Search for the cell housing the specified text and yield its (x, y) center coordinate. 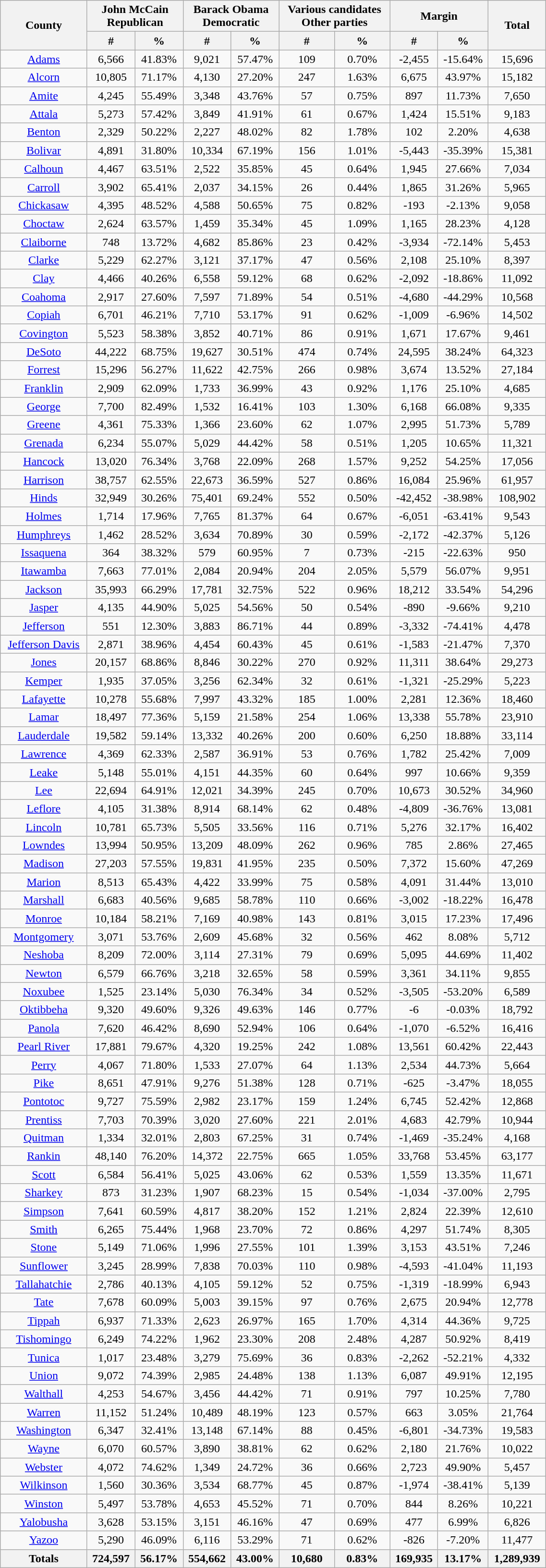
10,944 (517, 1120)
7,169 (207, 919)
665 (306, 1156)
-37.00% (463, 1193)
15 (306, 1193)
Jefferson (44, 626)
13,081 (517, 808)
Lauderdale (44, 735)
91 (306, 315)
1,459 (207, 223)
1,968 (207, 1229)
101 (306, 1248)
2,329 (111, 132)
38.24% (463, 352)
44.90% (159, 608)
-1,583 (414, 644)
36.59% (255, 479)
43 (306, 388)
Holmes (44, 516)
1.78% (362, 132)
2,037 (207, 187)
0.89% (362, 626)
Wayne (44, 1449)
48.02% (255, 132)
1,782 (414, 754)
2,795 (517, 1193)
1,865 (414, 187)
1.07% (362, 425)
Leake (44, 772)
0.57% (362, 1412)
22,694 (111, 790)
-18.86% (463, 279)
3,628 (111, 1522)
9,335 (517, 406)
Lowndes (44, 845)
-25.29% (463, 681)
Coahoma (44, 297)
27,203 (111, 864)
7,710 (207, 315)
15,182 (517, 77)
28.23% (463, 223)
54,296 (517, 589)
4,332 (517, 1357)
4,361 (111, 425)
53.17% (255, 315)
48.09% (255, 845)
5,159 (207, 717)
Yazoo (44, 1540)
12,610 (517, 1211)
7,703 (111, 1120)
Union (44, 1375)
247 (306, 77)
9,252 (414, 461)
-74.41% (463, 626)
31.38% (159, 808)
53 (306, 754)
4,588 (207, 205)
-44.29% (463, 297)
38,757 (111, 479)
0.48% (362, 808)
26 (306, 187)
Grenada (44, 443)
23.70% (255, 1229)
1,176 (414, 388)
266 (306, 370)
6,745 (414, 1101)
364 (111, 553)
7,700 (111, 406)
72 (306, 1229)
86.71% (255, 626)
4,683 (414, 1120)
17,881 (111, 1046)
Lawrence (44, 754)
22,673 (207, 479)
-2,092 (414, 279)
Issaquena (44, 553)
13,148 (207, 1431)
0.81% (362, 919)
1.21% (362, 1211)
4,320 (207, 1046)
71.89% (255, 297)
2.01% (362, 1120)
4,638 (517, 132)
60.57% (159, 1449)
1.01% (362, 150)
663 (414, 1412)
6,070 (111, 1449)
-3.47% (463, 1083)
6,234 (111, 443)
477 (414, 1522)
9,072 (111, 1375)
6.99% (463, 1522)
-72.14% (463, 242)
797 (414, 1394)
1,733 (207, 388)
109 (306, 59)
3,361 (414, 973)
44.73% (463, 1065)
49.91% (463, 1375)
60 (306, 772)
-625 (414, 1083)
6,249 (111, 1339)
Newton (44, 973)
5,664 (517, 1065)
6,937 (111, 1321)
7 (306, 553)
1,205 (414, 443)
22.09% (255, 461)
25.96% (463, 479)
66.76% (159, 973)
17.67% (463, 333)
102 (414, 132)
Noxubee (44, 992)
208 (306, 1339)
7,372 (414, 864)
9,210 (517, 608)
6,566 (111, 59)
1,559 (414, 1175)
71.33% (159, 1321)
75.69% (255, 1357)
-1,009 (414, 315)
1,349 (207, 1467)
-6.52% (463, 1028)
32.65% (255, 973)
6,087 (414, 1375)
Covington (44, 333)
5,276 (414, 827)
58.38% (159, 333)
68.23% (255, 1193)
2,995 (414, 425)
60.43% (255, 644)
1.63% (362, 77)
2,522 (207, 169)
5,149 (111, 1248)
37.17% (255, 260)
53.76% (159, 937)
11,671 (517, 1175)
7,641 (111, 1211)
43.32% (255, 699)
997 (414, 772)
1,366 (207, 425)
7,620 (111, 1028)
Walthall (44, 1394)
16,084 (414, 479)
2,985 (207, 1375)
10,278 (111, 699)
Neshoba (44, 955)
3,020 (207, 1120)
3,456 (207, 1394)
Marshall (44, 900)
11,402 (517, 955)
1.39% (362, 1248)
52.94% (255, 1028)
6,579 (111, 973)
5,223 (517, 681)
32.17% (463, 827)
116 (306, 827)
474 (306, 352)
2,623 (207, 1321)
21.58% (255, 717)
Adams (44, 59)
68.86% (159, 662)
Stone (44, 1248)
22.75% (255, 1156)
146 (306, 1010)
2.20% (463, 132)
785 (414, 845)
9,320 (111, 1010)
50.92% (463, 1339)
551 (111, 626)
159 (306, 1101)
61,957 (517, 479)
4,253 (111, 1394)
62.33% (159, 754)
30.36% (159, 1485)
24,595 (414, 352)
2,982 (207, 1101)
53.29% (255, 1540)
Carroll (44, 187)
5,290 (111, 1540)
2.86% (463, 845)
33.54% (463, 589)
270 (306, 662)
40.71% (255, 333)
79 (306, 955)
74.62% (159, 1467)
-1,034 (414, 1193)
9,021 (207, 59)
57 (306, 96)
4,314 (414, 1321)
Scott (44, 1175)
17,781 (207, 589)
53.15% (159, 1522)
John McCainRepublican (135, 16)
3,768 (207, 461)
-2,262 (414, 1357)
34.39% (255, 790)
2,803 (207, 1138)
5,579 (414, 571)
-2.13% (463, 205)
97 (306, 1302)
1.05% (362, 1156)
55.49% (159, 96)
Jackson (44, 589)
10,680 (306, 1558)
221 (306, 1120)
Hancock (44, 461)
6,826 (517, 1522)
7,663 (111, 571)
48.52% (159, 205)
-34.73% (463, 1431)
57.42% (159, 114)
8,690 (207, 1028)
68.75% (159, 352)
38.64% (463, 662)
64.91% (159, 790)
-22.63% (463, 553)
13.17% (463, 1558)
8,513 (111, 882)
25.42% (463, 754)
-193 (414, 205)
60.42% (463, 1046)
15.51% (463, 114)
-42,452 (414, 498)
44,222 (111, 352)
34.11% (463, 973)
17,056 (517, 461)
Tallahatchie (44, 1284)
-18.99% (463, 1284)
66.08% (463, 406)
-6 (414, 1010)
11,193 (517, 1266)
13.72% (159, 242)
-52.21% (463, 1357)
Chickasaw (44, 205)
69.24% (255, 498)
21.76% (463, 1449)
4,135 (111, 608)
Madison (44, 864)
Itawamba (44, 571)
8,651 (111, 1083)
1,462 (111, 535)
2,909 (111, 388)
5,505 (207, 827)
57.47% (255, 59)
123 (306, 1412)
Simpson (44, 1211)
Totals (44, 1558)
35.34% (255, 223)
0.77% (362, 1010)
46.16% (255, 1522)
1,334 (111, 1138)
14,372 (207, 1156)
7,370 (517, 644)
15,381 (517, 150)
10,489 (207, 1412)
Rankin (44, 1156)
12,195 (517, 1375)
2.05% (362, 571)
10,334 (207, 150)
5,497 (111, 1504)
138 (306, 1375)
51.74% (463, 1229)
200 (306, 735)
9,058 (517, 205)
5,453 (517, 242)
48,140 (111, 1156)
4,128 (517, 223)
10.65% (463, 443)
62.34% (255, 681)
-6,801 (414, 1431)
0.45% (362, 1431)
2,180 (414, 1449)
Pearl River (44, 1046)
3,153 (414, 1248)
18,212 (414, 589)
7,780 (517, 1394)
13,020 (111, 461)
82 (306, 132)
-1,469 (414, 1138)
Calhoun (44, 169)
13,561 (414, 1046)
81.37% (255, 516)
262 (306, 845)
70.03% (255, 1266)
71.17% (159, 77)
40.13% (159, 1284)
35,993 (111, 589)
51.38% (255, 1083)
2,871 (111, 644)
4,151 (207, 772)
30.22% (255, 662)
18,792 (517, 1010)
844 (414, 1504)
24.72% (255, 1467)
40.56% (159, 900)
-41.04% (463, 1266)
5,139 (517, 1485)
31 (306, 1138)
4,467 (111, 169)
9,543 (517, 516)
1.70% (362, 1321)
108,902 (517, 498)
579 (207, 553)
76.20% (159, 1156)
2,281 (414, 699)
Franklin (44, 388)
0.42% (362, 242)
George (44, 406)
49.60% (159, 1010)
10,781 (111, 827)
30.51% (255, 352)
65.43% (159, 882)
7,838 (207, 1266)
Humphreys (44, 535)
10,221 (517, 1504)
11,152 (111, 1412)
74.22% (159, 1339)
19,831 (207, 864)
1.09% (362, 223)
3,015 (414, 919)
8.08% (463, 937)
Pike (44, 1083)
41.83% (159, 59)
64,323 (517, 352)
67.19% (255, 150)
Warren (44, 1412)
1,525 (111, 992)
10.66% (463, 772)
10,184 (111, 919)
11,477 (517, 1540)
2.48% (362, 1339)
-3,002 (414, 900)
3,849 (207, 114)
1,289,939 (517, 1558)
6,347 (111, 1431)
10.25% (463, 1394)
1.08% (362, 1046)
5,229 (111, 260)
-1,070 (414, 1028)
15,296 (111, 370)
38.96% (159, 644)
Alcorn (44, 77)
30 (306, 535)
Clarke (44, 260)
6,683 (111, 900)
1,962 (207, 1339)
-21.47% (463, 644)
-63.41% (463, 516)
4,817 (207, 1211)
Wilkinson (44, 1485)
9,183 (517, 114)
62.55% (159, 479)
11.73% (463, 96)
1,935 (111, 681)
Lincoln (44, 827)
6,701 (111, 315)
44.35% (255, 772)
Margin (439, 16)
67.25% (255, 1138)
724,597 (111, 1558)
0.73% (362, 553)
28.52% (159, 535)
Winston (44, 1504)
18,055 (517, 1083)
4,478 (517, 626)
2,917 (111, 297)
Attala (44, 114)
Forrest (44, 370)
-42.37% (463, 535)
1,424 (414, 114)
-1,321 (414, 681)
58.21% (159, 919)
Tippah (44, 1321)
7,034 (517, 169)
4,422 (207, 882)
66.29% (159, 589)
3,902 (111, 187)
38.32% (159, 553)
46.21% (159, 315)
3,674 (414, 370)
44.69% (463, 955)
-2,455 (414, 59)
5,030 (207, 992)
-38.41% (463, 1485)
Lamar (44, 717)
Montgomery (44, 937)
128 (306, 1083)
45.52% (255, 1504)
6,558 (207, 279)
62.27% (159, 260)
43.00% (255, 1558)
-5,443 (414, 150)
4,653 (207, 1504)
13,338 (414, 717)
27.31% (255, 955)
50.95% (159, 845)
53.45% (463, 1156)
16.41% (255, 406)
15.60% (463, 864)
16,416 (517, 1028)
4,287 (414, 1339)
55.01% (159, 772)
Hinds (44, 498)
50.65% (255, 205)
3,534 (207, 1485)
58.78% (255, 900)
86 (306, 333)
3,883 (207, 626)
Panola (44, 1028)
68.14% (255, 808)
30.26% (159, 498)
-2,172 (414, 535)
31.44% (463, 882)
54.67% (159, 1394)
12.36% (463, 699)
43.51% (463, 1248)
23.30% (255, 1339)
27,184 (517, 370)
29,273 (517, 662)
Smith (44, 1229)
County (44, 25)
43.06% (255, 1175)
18,497 (111, 717)
2,624 (111, 223)
245 (306, 790)
7,246 (517, 1248)
32.01% (159, 1138)
23,910 (517, 717)
19.25% (255, 1046)
75.59% (159, 1101)
Leflore (44, 808)
143 (306, 919)
522 (306, 589)
42.75% (255, 370)
2,675 (414, 1302)
Jefferson Davis (44, 644)
75.33% (159, 425)
-3,332 (414, 626)
1,996 (207, 1248)
7,597 (207, 297)
748 (111, 242)
60.59% (159, 1211)
56.41% (159, 1175)
6,116 (207, 1540)
1,533 (207, 1065)
Prentiss (44, 1120)
45.68% (255, 937)
2,587 (207, 754)
23.48% (159, 1357)
70.39% (159, 1120)
204 (306, 571)
19,582 (111, 735)
5,095 (414, 955)
268 (306, 461)
9,685 (207, 900)
44.36% (463, 1321)
13,332 (207, 735)
Lafayette (44, 699)
-9.66% (463, 608)
33.56% (255, 827)
9,359 (517, 772)
37.05% (159, 681)
4,466 (111, 279)
4,369 (111, 754)
1,165 (414, 223)
254 (306, 717)
1,560 (111, 1485)
Harrison (44, 479)
8,846 (207, 662)
33,768 (414, 1156)
22.39% (463, 1211)
7,009 (517, 754)
-4,680 (414, 297)
63.51% (159, 169)
4,245 (111, 96)
-3,934 (414, 242)
57.55% (159, 864)
-18.22% (463, 900)
72.00% (159, 955)
31.23% (159, 1193)
63.57% (159, 223)
59.14% (159, 735)
3,071 (111, 937)
33,114 (517, 735)
56.07% (463, 571)
2,786 (111, 1284)
1,945 (414, 169)
77.01% (159, 571)
4,395 (111, 205)
15,696 (517, 59)
DeSoto (44, 352)
11,092 (517, 279)
54 (306, 297)
5,523 (111, 333)
32.41% (159, 1431)
10,805 (111, 77)
Bolivar (44, 150)
5,712 (517, 937)
54.56% (255, 608)
Oktibbeha (44, 1010)
8,305 (517, 1229)
18,460 (517, 699)
4,685 (517, 388)
Sharkey (44, 1193)
-4,593 (414, 1266)
-0.03% (463, 1010)
23.60% (255, 425)
897 (414, 96)
Quitman (44, 1138)
3,634 (207, 535)
85.86% (255, 242)
Yalobusha (44, 1522)
38.81% (255, 1449)
70.89% (255, 535)
0.44% (362, 187)
Pontotoc (44, 1101)
3,256 (207, 681)
-1,974 (414, 1485)
873 (111, 1193)
554,662 (207, 1558)
40.98% (255, 919)
3,348 (207, 96)
-1,319 (414, 1284)
169,935 (414, 1558)
53.78% (159, 1504)
16,478 (517, 900)
527 (306, 479)
18.88% (463, 735)
-38.98% (463, 498)
55.68% (159, 699)
0.52% (362, 992)
9,326 (207, 1010)
5,148 (111, 772)
-53.20% (463, 992)
61 (306, 114)
46.42% (159, 1028)
1.24% (362, 1101)
-35.39% (463, 150)
Benton (44, 132)
23.14% (159, 992)
1.06% (362, 717)
68.77% (255, 1485)
32,949 (111, 498)
1,532 (207, 406)
-35.24% (463, 1138)
88 (306, 1431)
3,245 (111, 1266)
Webster (44, 1467)
56.27% (159, 370)
63,177 (517, 1156)
4,682 (207, 242)
33.99% (255, 882)
0.58% (362, 882)
56.17% (159, 1558)
Clay (44, 279)
39.15% (255, 1302)
43.97% (463, 77)
55.07% (159, 443)
2,108 (414, 260)
Tunica (44, 1357)
1,714 (111, 516)
42.79% (463, 1120)
0.82% (362, 205)
9,727 (111, 1101)
8,914 (207, 808)
82.49% (159, 406)
67.14% (255, 1431)
242 (306, 1046)
31.26% (463, 187)
2,824 (414, 1211)
47.91% (159, 1083)
-215 (414, 553)
35.85% (255, 169)
4,130 (207, 77)
Jones (44, 662)
2,227 (207, 132)
Greene (44, 425)
4,454 (207, 644)
3,151 (207, 1522)
6,265 (111, 1229)
52.42% (463, 1101)
10,673 (414, 790)
62.09% (159, 388)
2,609 (207, 937)
10,568 (517, 297)
3,279 (207, 1357)
3.05% (463, 1412)
-4,809 (414, 808)
13,209 (207, 845)
23.17% (255, 1101)
19,627 (207, 352)
950 (517, 553)
Monroe (44, 919)
7,765 (207, 516)
-826 (414, 1540)
-36.76% (463, 808)
-15.64% (463, 59)
156 (306, 150)
65.41% (159, 187)
60.95% (255, 553)
12,021 (207, 790)
50 (306, 608)
13,010 (517, 882)
13.35% (463, 1175)
44 (306, 626)
16,402 (517, 827)
20,157 (111, 662)
5,126 (517, 535)
13,994 (111, 845)
68 (306, 279)
-890 (414, 608)
11,622 (207, 370)
Total (517, 25)
24.48% (255, 1375)
3,852 (207, 333)
55.78% (463, 717)
2,084 (207, 571)
7,678 (111, 1302)
27.20% (255, 77)
9,855 (517, 973)
52 (306, 1284)
51.73% (463, 425)
77.36% (159, 717)
27.66% (463, 169)
71.80% (159, 1065)
17.96% (159, 516)
5,965 (517, 187)
6,250 (414, 735)
4,168 (517, 1138)
4,067 (111, 1065)
8.26% (463, 1504)
27,465 (517, 845)
Perry (44, 1065)
0.60% (362, 735)
34,960 (517, 790)
3,114 (207, 955)
235 (306, 864)
75.44% (159, 1229)
49.63% (255, 1010)
106 (306, 1028)
8,419 (517, 1339)
71.06% (159, 1248)
5,457 (517, 1467)
Various candidatesOther parties (334, 16)
22,443 (517, 1046)
Copiah (44, 315)
41.91% (255, 114)
12.30% (159, 626)
28.99% (159, 1266)
6,675 (414, 77)
7,997 (207, 699)
9,951 (517, 571)
3,218 (207, 973)
34 (306, 992)
Marion (44, 882)
11,311 (414, 662)
36.91% (255, 754)
1,017 (111, 1357)
4,891 (111, 150)
4,072 (111, 1467)
-6.96% (463, 315)
2,723 (414, 1467)
4,297 (414, 1229)
1.00% (362, 699)
-7.20% (463, 1540)
5,789 (517, 425)
11,321 (517, 443)
14,502 (517, 315)
9,276 (207, 1083)
7,650 (517, 96)
30.52% (463, 790)
103 (306, 406)
51.24% (159, 1412)
12,868 (517, 1101)
36.99% (255, 388)
Washington (44, 1431)
54.25% (463, 461)
9,461 (517, 333)
3,121 (207, 260)
19,583 (517, 1431)
Barack ObamaDemocratic (231, 16)
-3,505 (414, 992)
Claiborne (44, 242)
41.95% (255, 864)
48.19% (255, 1412)
17.23% (463, 919)
4,091 (414, 882)
9,725 (517, 1321)
462 (414, 937)
6,168 (414, 406)
2,534 (414, 1065)
Amite (44, 96)
21,764 (517, 1412)
10,022 (517, 1449)
Sunflower (44, 1266)
0.53% (362, 1175)
0.87% (362, 1485)
17,496 (517, 919)
23 (306, 242)
Tishomingo (44, 1339)
6,589 (517, 992)
49.90% (463, 1467)
65.73% (159, 827)
1.57% (362, 461)
47,269 (517, 864)
6,584 (111, 1175)
5,273 (111, 114)
Lee (44, 790)
6,943 (517, 1284)
1,907 (207, 1193)
Choctaw (44, 223)
79.67% (159, 1046)
165 (306, 1321)
50.22% (159, 132)
60.09% (159, 1302)
74.39% (159, 1375)
Kemper (44, 681)
46.09% (159, 1540)
8,397 (517, 260)
75,401 (207, 498)
552 (306, 498)
27.55% (255, 1248)
38.20% (255, 1211)
1,671 (414, 333)
26.97% (255, 1321)
13.52% (463, 370)
Jasper (44, 608)
8,209 (111, 955)
12,778 (517, 1302)
31.80% (159, 150)
-6,051 (414, 516)
152 (306, 1211)
27.07% (255, 1065)
185 (306, 699)
5,003 (207, 1302)
32.75% (255, 589)
Tate (44, 1302)
43.76% (255, 96)
5,029 (207, 443)
3,890 (207, 1449)
34.15% (255, 187)
1.30% (362, 406)
